From the cell containing the given text, extract its center point as [X, Y] coordinate. 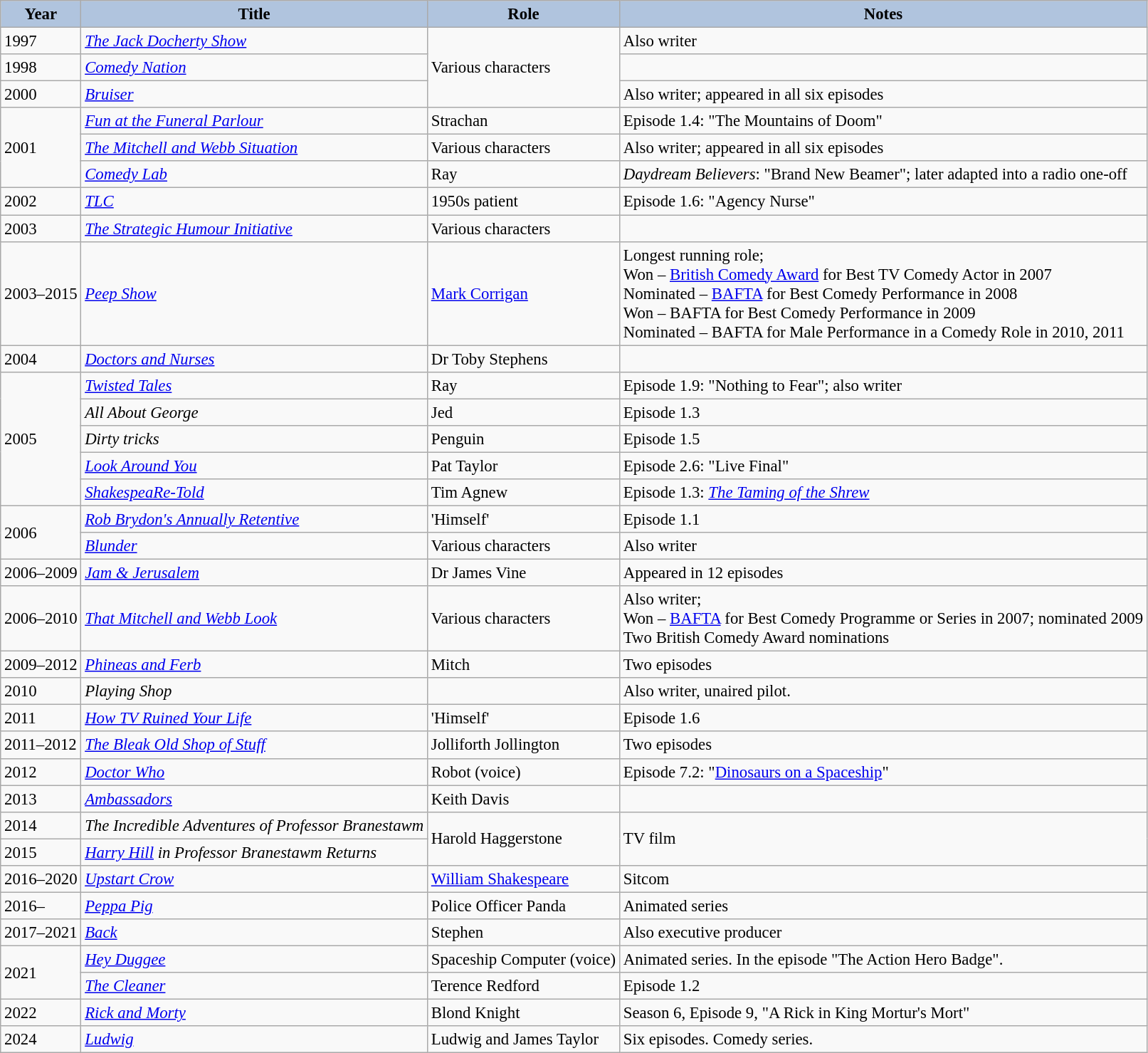
The Strategic Humour Initiative [255, 229]
All About George [255, 412]
Hey Duggee [255, 959]
Dr James Vine [523, 573]
Back [255, 933]
Ludwig [255, 1039]
Role [523, 14]
That Mitchell and Webb Look [255, 619]
Animated series. In the episode "The Action Hero Badge". [883, 959]
Mitch [523, 665]
2006–2009 [41, 573]
2006–2010 [41, 619]
The Cleaner [255, 986]
Episode 1.6: "Agency Nurse" [883, 201]
2016–2020 [41, 879]
Episode 1.1 [883, 519]
1950s patient [523, 201]
Animated series [883, 906]
William Shakespeare [523, 879]
Police Officer Panda [523, 906]
Episode 1.6 [883, 718]
Comedy Nation [255, 68]
Ludwig and James Taylor [523, 1039]
Tim Agnew [523, 493]
2016– [41, 906]
Penguin [523, 439]
Title [255, 14]
Mark Corrigan [523, 293]
Episode 1.3: The Taming of the Shrew [883, 493]
Bruiser [255, 95]
2011–2012 [41, 745]
Six episodes. Comedy series. [883, 1039]
Peppa Pig [255, 906]
Also writer, unaired pilot. [883, 691]
Spaceship Computer (voice) [523, 959]
Season 6, Episode 9, "A Rick in King Mortur's Mort" [883, 1013]
Playing Shop [255, 691]
2014 [41, 825]
Episode 1.4: "The Mountains of Doom" [883, 121]
TLC [255, 201]
1997 [41, 41]
Also writer;Won – BAFTA for Best Comedy Programme or Series in 2007; nominated 2009Two British Comedy Award nominations [883, 619]
Comedy Lab [255, 174]
2017–2021 [41, 933]
Doctors and Nurses [255, 359]
Strachan [523, 121]
Doctor Who [255, 772]
Rob Brydon's Annually Retentive [255, 519]
2011 [41, 718]
2005 [41, 439]
2013 [41, 799]
Jam & Jerusalem [255, 573]
2010 [41, 691]
The Jack Docherty Show [255, 41]
Upstart Crow [255, 879]
Pat Taylor [523, 466]
2024 [41, 1039]
Dirty tricks [255, 439]
Also executive producer [883, 933]
Look Around You [255, 466]
2000 [41, 95]
Episode 2.6: "Live Final" [883, 466]
Episode 1.2 [883, 986]
Episode 1.5 [883, 439]
The Mitchell and Webb Situation [255, 148]
1998 [41, 68]
Twisted Tales [255, 385]
2001 [41, 148]
Appeared in 12 episodes [883, 573]
Blond Knight [523, 1013]
2003 [41, 229]
2022 [41, 1013]
Keith Davis [523, 799]
Terence Redford [523, 986]
Robot (voice) [523, 772]
Jolliforth Jollington [523, 745]
2004 [41, 359]
2012 [41, 772]
Harry Hill in Professor Branestawm Returns [255, 852]
Fun at the Funeral Parlour [255, 121]
Jed [523, 412]
Daydream Believers: "Brand New Beamer"; later adapted into a radio one-off [883, 174]
Phineas and Ferb [255, 665]
2009–2012 [41, 665]
ShakespeaRe-Told [255, 493]
2003–2015 [41, 293]
How TV Ruined Your Life [255, 718]
Episode 1.9: "Nothing to Fear"; also writer [883, 385]
2002 [41, 201]
The Incredible Adventures of Professor Branestawm [255, 825]
Episode 1.3 [883, 412]
Notes [883, 14]
The Bleak Old Shop of Stuff [255, 745]
2006 [41, 533]
TV film [883, 839]
Rick and Morty [255, 1013]
Dr Toby Stephens [523, 359]
Peep Show [255, 293]
Year [41, 14]
Stephen [523, 933]
2021 [41, 973]
Ambassadors [255, 799]
Harold Haggerstone [523, 839]
Sitcom [883, 879]
Blunder [255, 546]
Episode 7.2: "Dinosaurs on a Spaceship" [883, 772]
2015 [41, 852]
